Extract the (x, y) coordinate from the center of the cell holding the provided text.  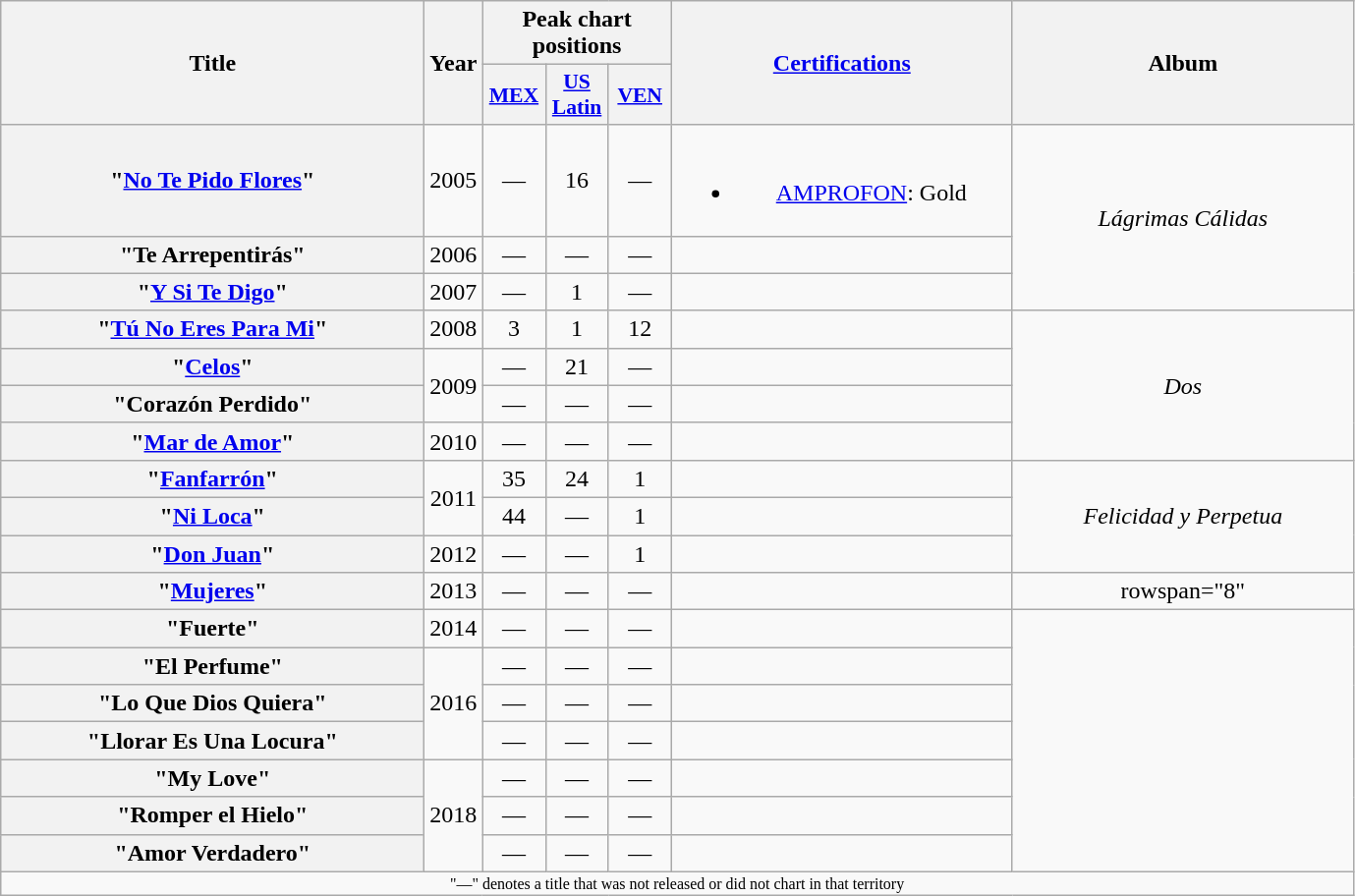
"Tú No Eres Para Mi" (212, 329)
Felicidad y Perpetua (1183, 516)
US Latin (577, 94)
2014 (454, 629)
"Corazón Perdido" (212, 404)
"Y Si Te Digo" (212, 292)
2007 (454, 292)
2008 (454, 329)
"Mujeres" (212, 591)
2010 (454, 441)
2009 (454, 385)
2013 (454, 591)
"No Te Pido Flores" (212, 181)
3 (514, 329)
"El Perfume" (212, 666)
21 (577, 366)
2011 (454, 497)
"—" denotes a title that was not released or did not chart in that territory (678, 883)
rowspan="8" (1183, 591)
12 (640, 329)
Certifications (841, 63)
AMPROFON: Gold (841, 181)
2006 (454, 254)
44 (514, 516)
16 (577, 181)
Dos (1183, 385)
"Celos" (212, 366)
"Don Juan" (212, 553)
"Amor Verdadero" (212, 853)
2016 (454, 703)
"Te Arrepentirás" (212, 254)
2012 (454, 553)
2005 (454, 181)
"Lo Que Dios Quiera" (212, 703)
Year (454, 63)
2018 (454, 815)
"Llorar Es Una Locura" (212, 741)
Peak chart positions (577, 33)
"My Love" (212, 778)
35 (514, 478)
MEX (514, 94)
24 (577, 478)
Title (212, 63)
"Fanfarrón" (212, 478)
"Mar de Amor" (212, 441)
"Ni Loca" (212, 516)
Lágrimas Cálidas (1183, 218)
"Romper el Hielo" (212, 815)
VEN (640, 94)
"Fuerte" (212, 629)
Album (1183, 63)
